Detect which cell encompasses the target text, then output its [X, Y] center coordinate. 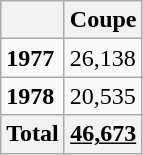
1978 [33, 96]
1977 [33, 58]
Coupe [103, 20]
Total [33, 134]
46,673 [103, 134]
26,138 [103, 58]
20,535 [103, 96]
